Capture the cell that displays the provided text and extract its (X, Y) central coordinate. 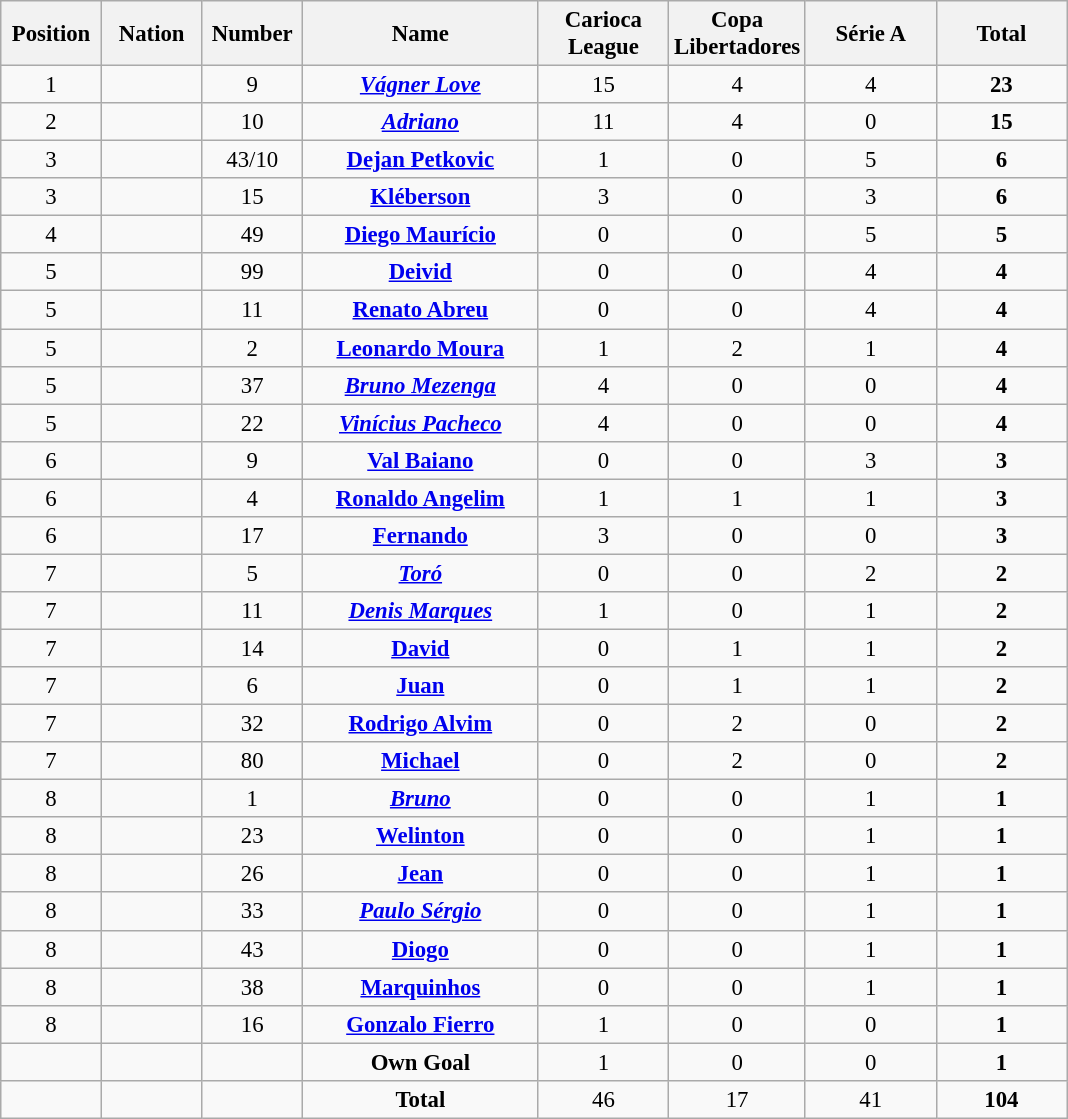
Juan (421, 686)
Vinícius Pacheco (421, 423)
Gonzalo Fierro (421, 1024)
Nation (152, 34)
Val Baiano (421, 460)
49 (252, 235)
41 (870, 1100)
Bruno (421, 799)
26 (252, 874)
43/10 (252, 160)
Copa Libertadores (738, 34)
46 (604, 1100)
Jean (421, 874)
Diego Maurício (421, 235)
Paulo Sérgio (421, 912)
Denis Marques (421, 611)
37 (252, 385)
Renato Abreu (421, 310)
Fernando (421, 536)
32 (252, 724)
Michael (421, 761)
16 (252, 1024)
Toró (421, 573)
Number (252, 34)
80 (252, 761)
Carioca League (604, 34)
38 (252, 987)
Dejan Petkovic (421, 160)
Ronaldo Angelim (421, 498)
Vágner Love (421, 85)
Position (52, 34)
Diogo (421, 949)
Marquinhos (421, 987)
Adriano (421, 122)
99 (252, 273)
Rodrigo Alvim (421, 724)
David (421, 648)
33 (252, 912)
Name (421, 34)
Deivid (421, 273)
Leonardo Moura (421, 348)
104 (1002, 1100)
Welinton (421, 836)
Série A (870, 34)
10 (252, 122)
14 (252, 648)
Own Goal (421, 1062)
22 (252, 423)
43 (252, 949)
Kléberson (421, 197)
Bruno Mezenga (421, 385)
